Determine the [x, y] coordinate at the center of the cell enclosing the given text.  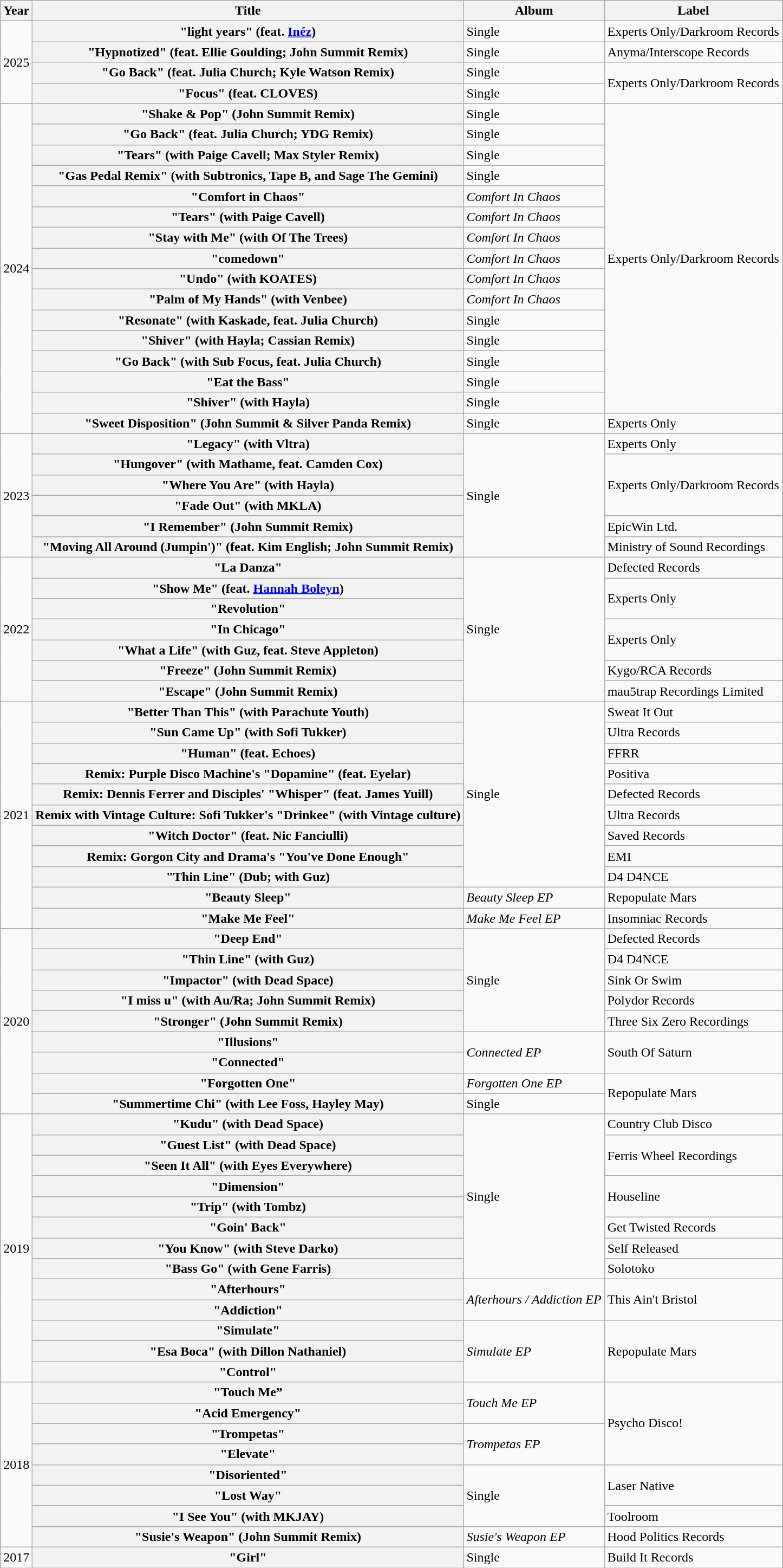
"Revolution" [248, 609]
"Seen It All" (with Eyes Everywhere) [248, 1165]
2021 [16, 815]
Psycho Disco! [693, 1423]
"Acid Emergency" [248, 1413]
"Human" (feat. Echoes) [248, 753]
"Hungover" (with Mathame, feat. Camden Cox) [248, 464]
"Bass Go" (with Gene Farris) [248, 1269]
"Sweet Disposition" (John Summit & Silver Panda Remix) [248, 423]
"I See You" (with MKJAY) [248, 1516]
"I miss u" (with Au/Ra; John Summit Remix) [248, 1001]
"Beauty Sleep" [248, 897]
Sink Or Swim [693, 980]
"Shiver" (with Hayla) [248, 403]
"Trompetas" [248, 1434]
"Tears" (with Paige Cavell) [248, 217]
"Better Than This" (with Parachute Youth) [248, 712]
"light years" (feat. Inéz) [248, 31]
Solotoko [693, 1269]
"Thin Line" (with Guz) [248, 960]
Label [693, 11]
Saved Records [693, 835]
EpicWin Ltd. [693, 526]
"Thin Line" (Dub; with Guz) [248, 877]
Toolroom [693, 1516]
"Control" [248, 1372]
"Shiver" (with Hayla; Cassian Remix) [248, 341]
Country Club Disco [693, 1124]
"La Danza" [248, 567]
Ministry of Sound Recordings [693, 547]
"Undo" (with KOATES) [248, 279]
Make Me Feel EP [534, 918]
"Goin' Back" [248, 1227]
2024 [16, 269]
"Stronger" (John Summit Remix) [248, 1021]
"Esa Boca" (with Dillon Nathaniel) [248, 1351]
Beauty Sleep EP [534, 897]
"Stay with Me" (with Of The Trees) [248, 237]
"Escape" (John Summit Remix) [248, 691]
"In Chicago" [248, 630]
"I Remember" (John Summit Remix) [248, 526]
"Addiction" [248, 1310]
"Freeze" (John Summit Remix) [248, 671]
Build It Records [693, 1557]
"Deep End" [248, 939]
"Afterhours" [248, 1290]
"Where You Are" (with Hayla) [248, 485]
2023 [16, 495]
"Go Back" (feat. Julia Church; Kyle Watson Remix) [248, 73]
FFRR [693, 753]
Remix: Dennis Ferrer and Disciples' "Whisper" (feat. James Yuill) [248, 794]
"Elevate" [248, 1454]
Houseline [693, 1196]
"Summertime Chi" (with Lee Foss, Hayley May) [248, 1104]
Get Twisted Records [693, 1227]
"Forgotten One" [248, 1083]
"Make Me Feel" [248, 918]
Three Six Zero Recordings [693, 1021]
"Tears" (with Paige Cavell; Max Styler Remix) [248, 155]
Title [248, 11]
"Show Me" (feat. Hannah Boleyn) [248, 588]
"Focus" (feat. CLOVES) [248, 93]
2022 [16, 629]
"Touch Me” [248, 1392]
Simulate EP [534, 1351]
Remix with Vintage Culture: Sofi Tukker's "Drinkee" (with Vintage culture) [248, 815]
2020 [16, 1022]
This Ain't Bristol [693, 1300]
"Girl" [248, 1557]
"Resonate" (with Kaskade, feat. Julia Church) [248, 320]
"Gas Pedal Remix" (with Subtronics, Tape B, and Sage The Gemini) [248, 176]
2018 [16, 1465]
Susie's Weapon EP [534, 1537]
Anyma/Interscope Records [693, 52]
Insomniac Records [693, 918]
Touch Me EP [534, 1403]
"You Know" (with Steve Darko) [248, 1248]
"Simulate" [248, 1331]
"Legacy" (with Vltra) [248, 444]
"Shake & Pop" (John Summit Remix) [248, 114]
"Lost Way" [248, 1495]
Self Released [693, 1248]
"Connected" [248, 1062]
Positiva [693, 774]
Album [534, 11]
Laser Native [693, 1485]
Polydor Records [693, 1001]
Afterhours / Addiction EP [534, 1300]
Ferris Wheel Recordings [693, 1155]
South Of Saturn [693, 1052]
"Disoriented" [248, 1475]
"Comfort in Chaos" [248, 196]
"Eat the Bass" [248, 382]
"Illusions" [248, 1042]
"Go Back" (feat. Julia Church; YDG Remix) [248, 134]
"Witch Doctor" (feat. Nic Fanciulli) [248, 835]
"Impactor" (with Dead Space) [248, 980]
Remix: Gorgon City and Drama's "You've Done Enough" [248, 856]
"Susie's Weapon" (John Summit Remix) [248, 1537]
Connected EP [534, 1052]
2019 [16, 1248]
2017 [16, 1557]
"Guest List" (with Dead Space) [248, 1145]
Sweat It Out [693, 712]
Kygo/RCA Records [693, 671]
mau5trap Recordings Limited [693, 691]
"Palm of My Hands" (with Venbee) [248, 300]
"Go Back" (with Sub Focus, feat. Julia Church) [248, 361]
"Moving All Around (Jumpin')" (feat. Kim English; John Summit Remix) [248, 547]
Trompetas EP [534, 1444]
Remix: Purple Disco Machine's "Dopamine" (feat. Eyelar) [248, 774]
"Fade Out" (with MKLA) [248, 506]
EMI [693, 856]
"What a Life" (with Guz, feat. Steve Appleton) [248, 650]
"Sun Came Up" (with Sofi Tukker) [248, 733]
Forgotten One EP [534, 1083]
"Trip" (with Tombz) [248, 1207]
2025 [16, 62]
"Dimension" [248, 1186]
"Hypnotized" (feat. Ellie Goulding; John Summit Remix) [248, 52]
"Kudu" (with Dead Space) [248, 1124]
"comedown" [248, 258]
Hood Politics Records [693, 1537]
Year [16, 11]
